Search for the cell housing the specified text and yield its [x, y] center coordinate. 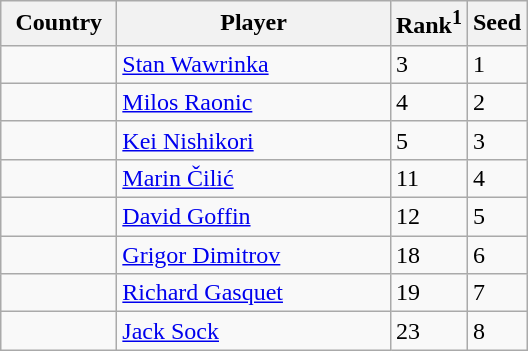
Stan Wawrinka [254, 64]
Kei Nishikori [254, 140]
23 [428, 331]
Rank1 [428, 24]
Richard Gasquet [254, 293]
Grigor Dimitrov [254, 255]
8 [496, 331]
12 [428, 217]
Marin Čilić [254, 178]
Jack Sock [254, 331]
18 [428, 255]
11 [428, 178]
1 [496, 64]
Country [59, 24]
6 [496, 255]
Seed [496, 24]
19 [428, 293]
2 [496, 102]
Milos Raonic [254, 102]
Player [254, 24]
7 [496, 293]
David Goffin [254, 217]
